Locate the cell with the specified text and output its [X, Y] center coordinate. 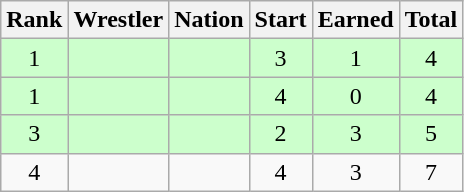
Nation [209, 20]
Wrestler [118, 20]
Total [431, 20]
5 [431, 134]
0 [356, 96]
Rank [34, 20]
Start [280, 20]
Earned [356, 20]
7 [431, 172]
2 [280, 134]
